Determine the (X, Y) coordinate at the center of the cell enclosing the given text.  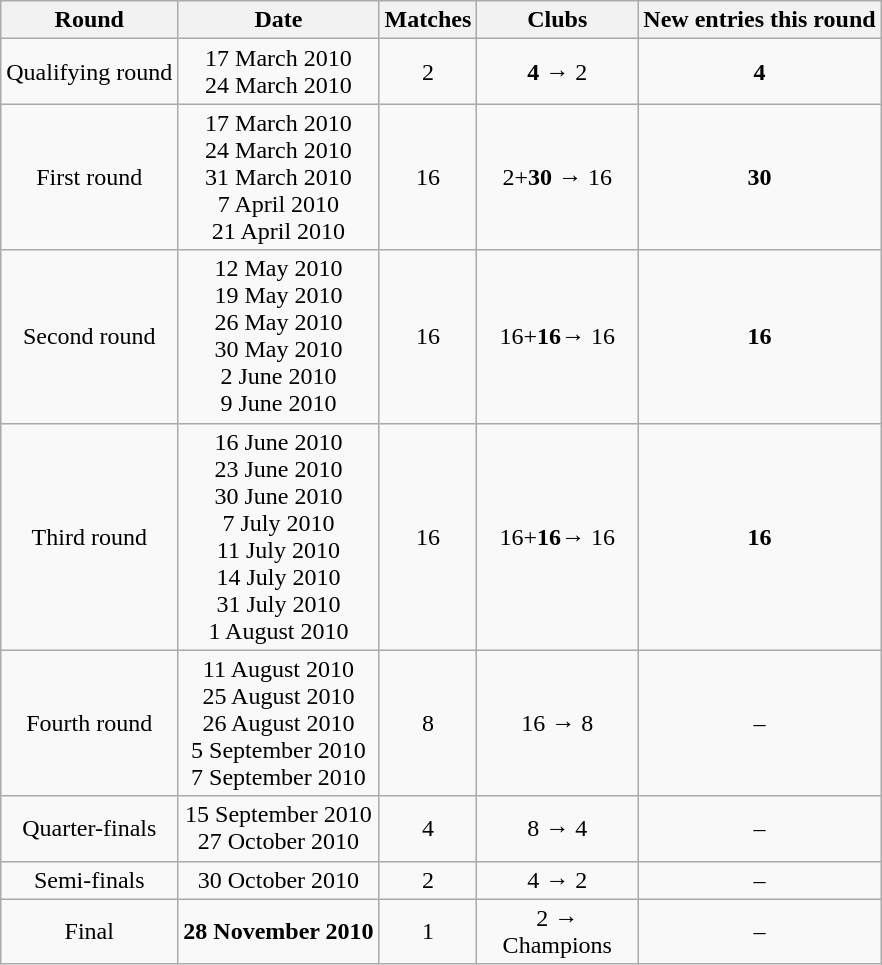
2 → Champions (558, 932)
First round (90, 177)
30 October 2010 (278, 880)
28 November 2010 (278, 932)
2+30 → 16 (558, 177)
Qualifying round (90, 72)
11 August 2010 25 August 2010 26 August 2010 5 September 2010 7 September 2010 (278, 723)
Final (90, 932)
Date (278, 20)
16 → 8 (558, 723)
Round (90, 20)
Semi-finals (90, 880)
Matches (428, 20)
12 May 2010 19 May 2010 26 May 2010 30 May 2010 2 June 2010 9 June 2010 (278, 336)
17 March 2010 24 March 2010 (278, 72)
Quarter-finals (90, 828)
Third round (90, 536)
Second round (90, 336)
30 (760, 177)
17 March 2010 24 March 2010 31 March 2010 7 April 2010 21 April 2010 (278, 177)
16 June 2010 23 June 2010 30 June 2010 7 July 2010 11 July 2010 14 July 2010 31 July 2010 1 August 2010 (278, 536)
New entries this round (760, 20)
Clubs (558, 20)
15 September 2010 27 October 2010 (278, 828)
1 (428, 932)
8 → 4 (558, 828)
Fourth round (90, 723)
8 (428, 723)
